Extract the (X, Y) coordinate from the center of the cell holding the provided text.  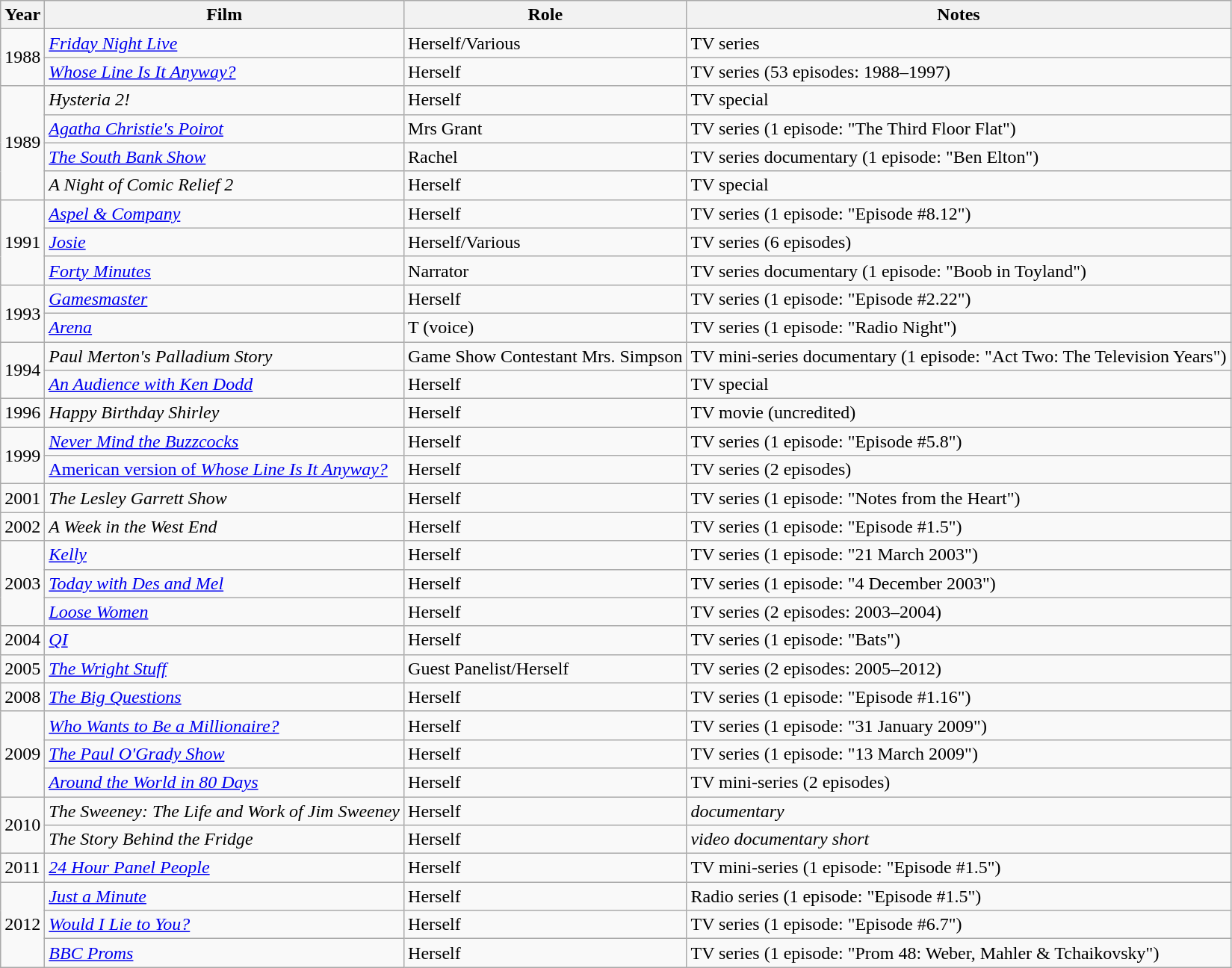
The Big Questions (224, 697)
TV mini-series documentary (1 episode: "Act Two: The Television Years") (959, 356)
TV movie (uncredited) (959, 413)
Never Mind the Buzzcocks (224, 441)
2001 (22, 498)
2004 (22, 640)
2008 (22, 697)
1993 (22, 313)
TV series (1 episode: "Episode #6.7") (959, 925)
TV series documentary (1 episode: "Boob in Toyland") (959, 270)
TV series (1 episode: "Episode #1.5") (959, 527)
TV series (1 episode: "Bats") (959, 640)
Radio series (1 episode: "Episode #1.5") (959, 896)
Year (22, 15)
The Lesley Garrett Show (224, 498)
TV series (1 episode: "Radio Night") (959, 327)
Whose Line Is It Anyway? (224, 72)
Role (545, 15)
Agatha Christie's Poirot (224, 128)
TV series (2 episodes: 2005–2012) (959, 668)
documentary (959, 810)
2009 (22, 754)
American version of Whose Line Is It Anyway? (224, 470)
TV series (1 episode: "13 March 2009") (959, 754)
Happy Birthday Shirley (224, 413)
QI (224, 640)
2002 (22, 527)
The Wright Stuff (224, 668)
1996 (22, 413)
1989 (22, 143)
Game Show Contestant Mrs. Simpson (545, 356)
A Week in the West End (224, 527)
video documentary short (959, 840)
2005 (22, 668)
TV series (1 episode: "Notes from the Heart") (959, 498)
TV series (959, 43)
Just a Minute (224, 896)
Guest Panelist/Herself (545, 668)
TV series (1 episode: "Episode #5.8") (959, 441)
A Night of Comic Relief 2 (224, 185)
Arena (224, 327)
Today with Des and Mel (224, 583)
Notes (959, 15)
2011 (22, 868)
TV series (53 episodes: 1988–1997) (959, 72)
1999 (22, 456)
Rachel (545, 157)
Kelly (224, 555)
T (voice) (545, 327)
TV series (2 episodes: 2003–2004) (959, 612)
Who Wants to Be a Millionaire? (224, 725)
2010 (22, 825)
The South Bank Show (224, 157)
Aspel & Company (224, 214)
TV series (1 episode: "21 March 2003") (959, 555)
TV mini-series (2 episodes) (959, 782)
2012 (22, 925)
TV mini-series (1 episode: "Episode #1.5") (959, 868)
Josie (224, 242)
Would I Lie to You? (224, 925)
1994 (22, 370)
Forty Minutes (224, 270)
Around the World in 80 Days (224, 782)
TV series (1 episode: "Episode #1.16") (959, 697)
Friday Night Live (224, 43)
The Paul O'Grady Show (224, 754)
Mrs Grant (545, 128)
Narrator (545, 270)
The Story Behind the Fridge (224, 840)
Loose Women (224, 612)
24 Hour Panel People (224, 868)
Film (224, 15)
The Sweeney: The Life and Work of Jim Sweeney (224, 810)
TV series (1 episode: "Episode #2.22") (959, 299)
Gamesmaster (224, 299)
TV series (6 episodes) (959, 242)
TV series (1 episode: "Episode #8.12") (959, 214)
TV series (1 episode: "31 January 2009") (959, 725)
Paul Merton's Palladium Story (224, 356)
TV series (1 episode: "4 December 2003") (959, 583)
An Audience with Ken Dodd (224, 385)
BBC Proms (224, 953)
1991 (22, 242)
TV series documentary (1 episode: "Ben Elton") (959, 157)
TV series (1 episode: "The Third Floor Flat") (959, 128)
2003 (22, 583)
TV series (1 episode: "Prom 48: Weber, Mahler & Tchaikovsky") (959, 953)
Hysteria 2! (224, 100)
TV series (2 episodes) (959, 470)
1988 (22, 58)
